Scan for the cell matching the given text and deliver its (X, Y) coordinate at center. 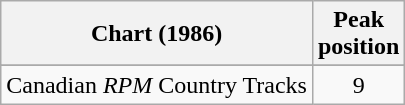
Chart (1986) (157, 34)
Peakposition (358, 34)
Canadian RPM Country Tracks (157, 85)
9 (358, 85)
